Scan for the cell matching the given text and deliver its [X, Y] coordinate at center. 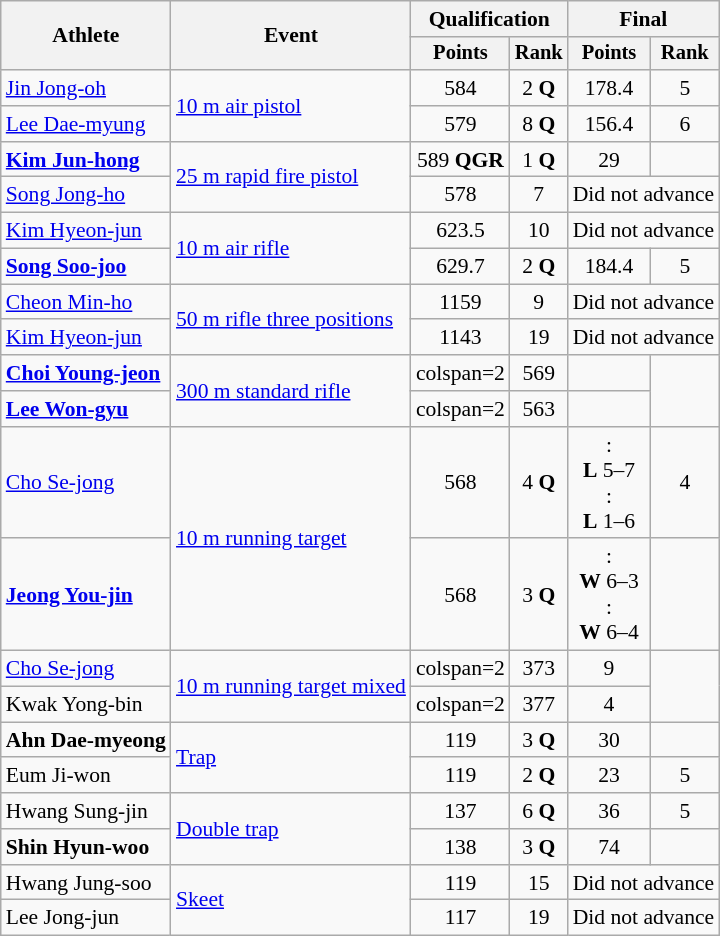
Hwang Sung-jin [86, 811]
629.7 [460, 267]
1 Q [539, 160]
569 [539, 373]
Eum Ji-won [86, 776]
10 [539, 231]
10 m running target [291, 539]
Event [291, 36]
563 [539, 409]
117 [460, 918]
1143 [460, 338]
: L 5–7: L 1–6 [610, 483]
373 [539, 669]
Lee Dae-myung [86, 124]
Choi Young-jeon [86, 373]
178.4 [610, 88]
6 Q [539, 811]
29 [610, 160]
137 [460, 811]
300 m standard rifle [291, 390]
Lee Won-gyu [86, 409]
Qualification [490, 19]
Shin Hyun-woo [86, 847]
Lee Jong-jun [86, 918]
36 [610, 811]
50 m rifle three positions [291, 320]
10 m running target mixed [291, 686]
7 [539, 195]
578 [460, 195]
Kim Jun-hong [86, 160]
4 Q [539, 483]
Trap [291, 758]
15 [539, 883]
589 QGR [460, 160]
184.4 [610, 267]
10 m air pistol [291, 106]
23 [610, 776]
Jin Jong-oh [86, 88]
156.4 [610, 124]
Cheon Min-ho [86, 302]
579 [460, 124]
584 [460, 88]
Jeong You-jin [86, 595]
Ahn Dae-myeong [86, 740]
1159 [460, 302]
Song Jong-ho [86, 195]
Double trap [291, 828]
Hwang Jung-soo [86, 883]
6 [684, 124]
Kwak Yong-bin [86, 705]
377 [539, 705]
10 m air rifle [291, 248]
Skeet [291, 900]
Final [644, 19]
Athlete [86, 36]
623.5 [460, 231]
25 m rapid fire pistol [291, 178]
138 [460, 847]
: W 6–3: W 6–4 [610, 595]
Song Soo-joo [86, 267]
74 [610, 847]
30 [610, 740]
8 Q [539, 124]
